Extract the (X, Y) coordinate from the center of the cell holding the provided text.  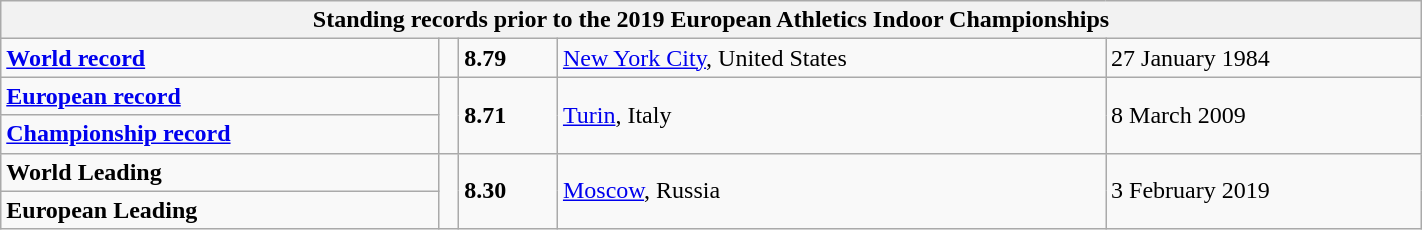
8 March 2009 (1264, 115)
New York City, United States (831, 58)
8.30 (508, 191)
World Leading (220, 172)
European record (220, 96)
World record (220, 58)
Turin, Italy (831, 115)
8.79 (508, 58)
8.71 (508, 115)
European Leading (220, 210)
Moscow, Russia (831, 191)
27 January 1984 (1264, 58)
Championship record (220, 134)
3 February 2019 (1264, 191)
Standing records prior to the 2019 European Athletics Indoor Championships (711, 20)
